Locate the cell with the specified text and output its [x, y] center coordinate. 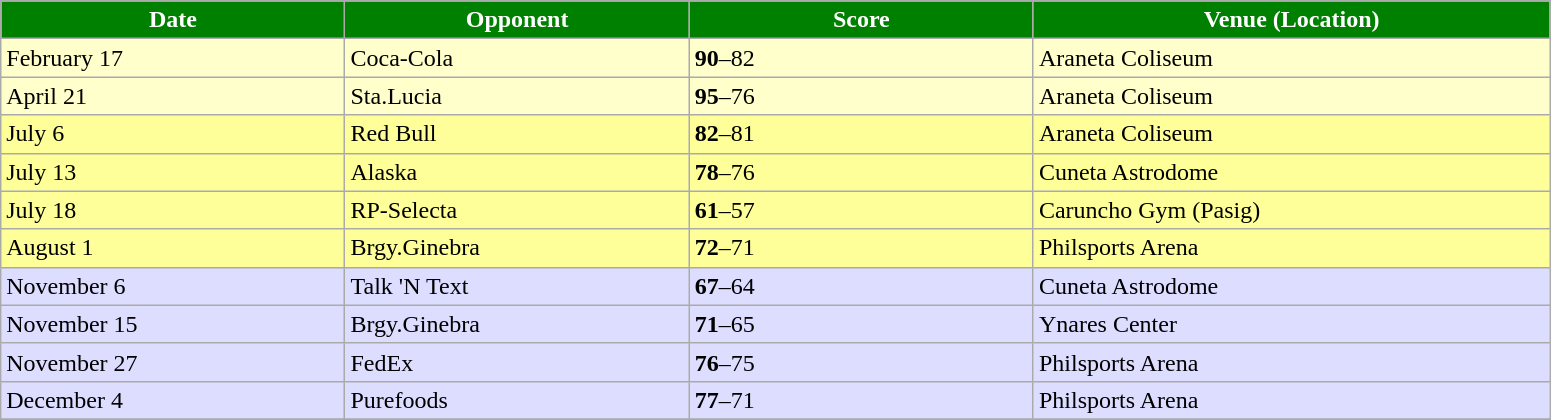
Red Bull [517, 134]
July 6 [173, 134]
Score [861, 20]
FedEx [517, 362]
78–76 [861, 172]
February 17 [173, 58]
Venue (Location) [1291, 20]
82–81 [861, 134]
76–75 [861, 362]
Talk 'N Text [517, 286]
Date [173, 20]
Opponent [517, 20]
July 18 [173, 210]
Coca-Cola [517, 58]
Purefoods [517, 400]
November 15 [173, 324]
Alaska [517, 172]
90–82 [861, 58]
November 6 [173, 286]
Ynares Center [1291, 324]
Sta.Lucia [517, 96]
April 21 [173, 96]
77–71 [861, 400]
67–64 [861, 286]
72–71 [861, 248]
November 27 [173, 362]
RP-Selecta [517, 210]
July 13 [173, 172]
Caruncho Gym (Pasig) [1291, 210]
August 1 [173, 248]
61–57 [861, 210]
December 4 [173, 400]
95–76 [861, 96]
71–65 [861, 324]
